Locate the cell with the specified text and output its [X, Y] center coordinate. 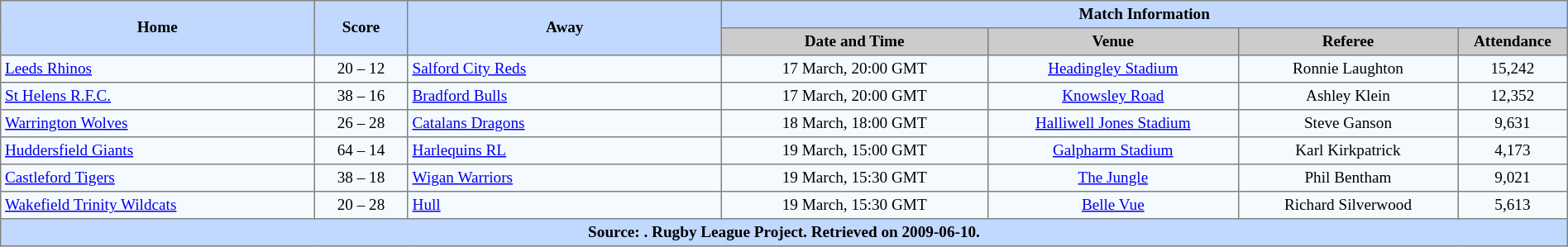
Score [361, 28]
18 March, 18:00 GMT [854, 124]
Ashley Klein [1348, 96]
12,352 [1513, 96]
Catalans Dragons [564, 124]
Ronnie Laughton [1348, 69]
Galpharm Stadium [1113, 150]
Away [564, 28]
Headingley Stadium [1113, 69]
Leeds Rhinos [157, 69]
Match Information [1145, 15]
The Jungle [1113, 178]
Huddersfield Giants [157, 150]
9,021 [1513, 178]
Karl Kirkpatrick [1348, 150]
Salford City Reds [564, 69]
Home [157, 28]
20 – 28 [361, 205]
Venue [1113, 41]
5,613 [1513, 205]
Source: . Rugby League Project. Retrieved on 2009-06-10. [784, 233]
26 – 28 [361, 124]
38 – 18 [361, 178]
20 – 12 [361, 69]
Harlequins RL [564, 150]
19 March, 15:00 GMT [854, 150]
38 – 16 [361, 96]
4,173 [1513, 150]
Bradford Bulls [564, 96]
Knowsley Road [1113, 96]
Richard Silverwood [1348, 205]
Attendance [1513, 41]
Wigan Warriors [564, 178]
64 – 14 [361, 150]
Warrington Wolves [157, 124]
Phil Bentham [1348, 178]
Date and Time [854, 41]
Wakefield Trinity Wildcats [157, 205]
Referee [1348, 41]
Castleford Tigers [157, 178]
Hull [564, 205]
Steve Ganson [1348, 124]
15,242 [1513, 69]
9,631 [1513, 124]
St Helens R.F.C. [157, 96]
Belle Vue [1113, 205]
Halliwell Jones Stadium [1113, 124]
